Return the (X, Y) coordinate for the center point of the cell that contains the specified text.  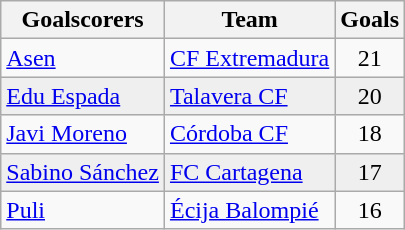
CF Extremadura (249, 58)
Javi Moreno (83, 134)
16 (370, 210)
Goalscorers (83, 20)
Puli (83, 210)
21 (370, 58)
FC Cartagena (249, 172)
Asen (83, 58)
Córdoba CF (249, 134)
Sabino Sánchez (83, 172)
20 (370, 96)
Goals (370, 20)
Écija Balompié (249, 210)
Talavera CF (249, 96)
Edu Espada (83, 96)
17 (370, 172)
18 (370, 134)
Team (249, 20)
